Determine the [x, y] coordinate at the center of the cell enclosing the given text.  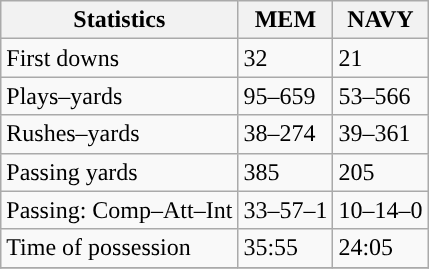
First downs [120, 58]
Time of possession [120, 248]
35:55 [286, 248]
205 [380, 172]
385 [286, 172]
21 [380, 58]
Rushes–yards [120, 134]
Plays–yards [120, 96]
95–659 [286, 96]
10–14–0 [380, 210]
MEM [286, 20]
53–566 [380, 96]
33–57–1 [286, 210]
32 [286, 58]
38–274 [286, 134]
Statistics [120, 20]
Passing yards [120, 172]
NAVY [380, 20]
Passing: Comp–Att–Int [120, 210]
24:05 [380, 248]
39–361 [380, 134]
